Locate the cell with the specified text and output its (X, Y) center coordinate. 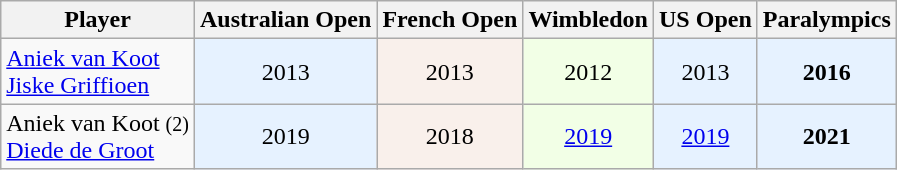
French Open (450, 20)
Aniek van Koot (2) Diede de Groot (98, 136)
Aniek van Koot Jiske Griffioen (98, 72)
Australian Open (285, 20)
Paralympics (826, 20)
Player (98, 20)
Wimbledon (588, 20)
US Open (706, 20)
2021 (826, 136)
2016 (826, 72)
2018 (450, 136)
2012 (588, 72)
